Find where the given text appears and provide that cell's center as (x, y) coordinate. 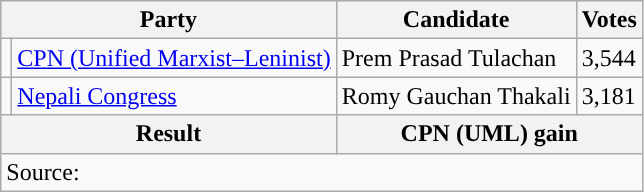
Party (168, 20)
Result (168, 134)
Prem Prasad Tulachan (456, 58)
CPN (UML) gain (489, 134)
3,181 (609, 96)
Candidate (456, 20)
Nepali Congress (174, 96)
Votes (609, 20)
3,544 (609, 58)
Romy Gauchan Thakali (456, 96)
Source: (322, 172)
CPN (Unified Marxist–Leninist) (174, 58)
